From the cell containing the given text, extract its center point as [X, Y] coordinate. 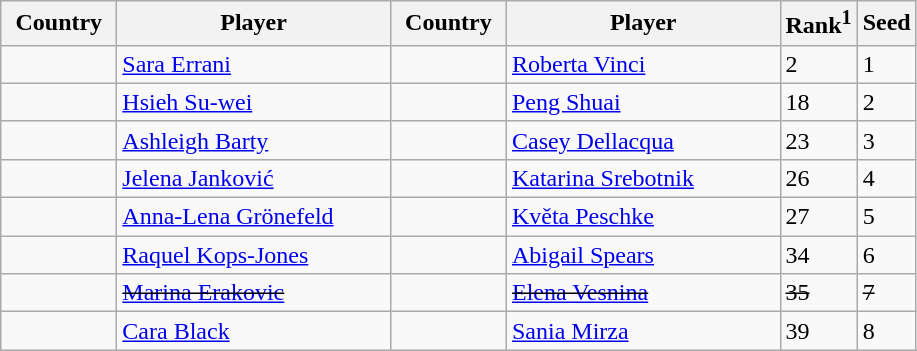
Seed [886, 24]
Anna-Lena Grönefeld [254, 217]
5 [886, 217]
18 [818, 102]
Raquel Kops-Jones [254, 255]
Sara Errani [254, 64]
Ashleigh Barty [254, 140]
7 [886, 293]
Casey Dellacqua [643, 140]
Peng Shuai [643, 102]
Marina Erakovic [254, 293]
Cara Black [254, 331]
26 [818, 178]
Hsieh Su-wei [254, 102]
34 [818, 255]
6 [886, 255]
Květa Peschke [643, 217]
Jelena Janković [254, 178]
Katarina Srebotnik [643, 178]
Abigail Spears [643, 255]
Rank1 [818, 24]
4 [886, 178]
Roberta Vinci [643, 64]
27 [818, 217]
35 [818, 293]
23 [818, 140]
3 [886, 140]
Elena Vesnina [643, 293]
8 [886, 331]
39 [818, 331]
Sania Mirza [643, 331]
1 [886, 64]
